For the text-containing cell, return its midpoint in [X, Y] coordinate format. 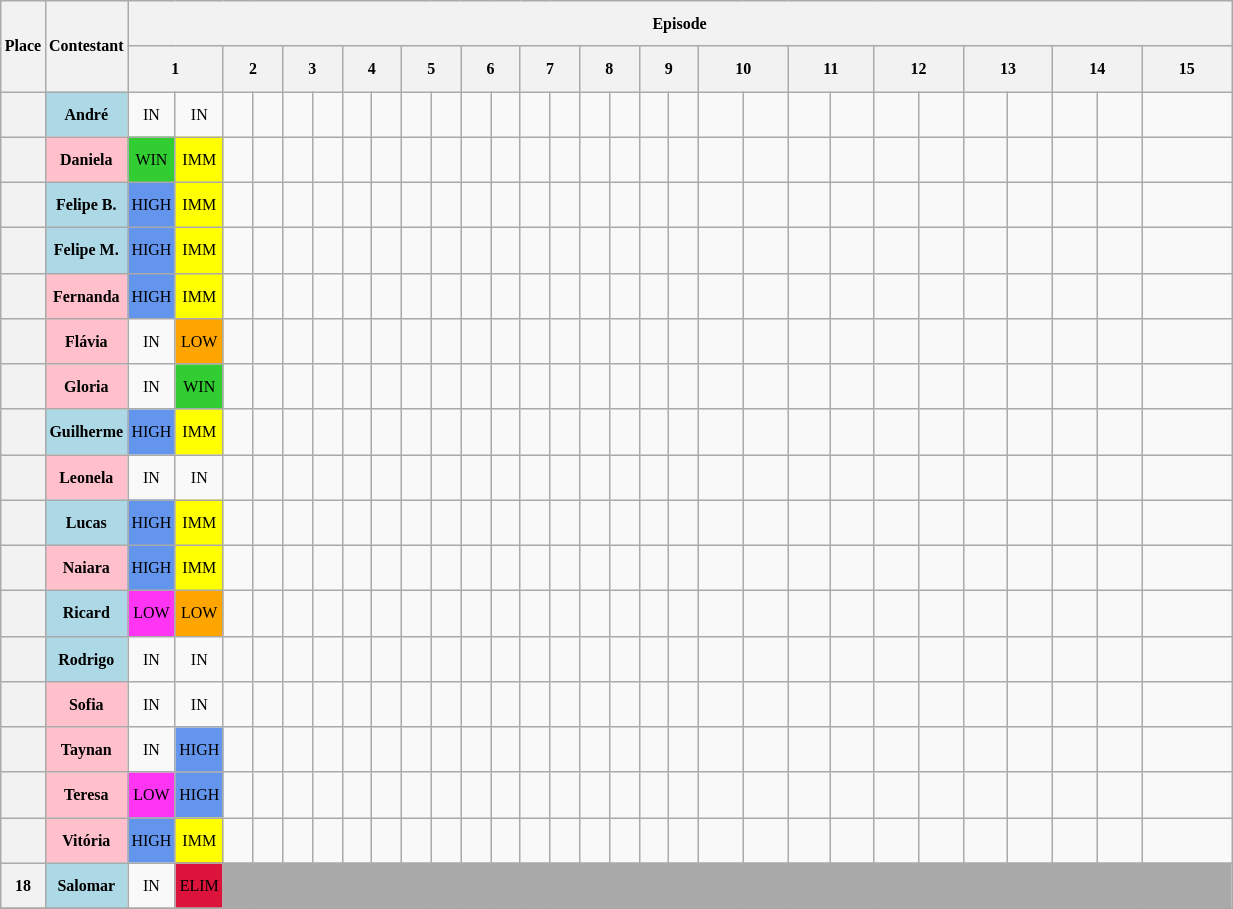
11 [831, 68]
Felipe B. [86, 204]
8 [610, 68]
12 [918, 68]
Taynan [86, 748]
10 [742, 68]
Leonela [86, 476]
Flávia [86, 340]
1 [176, 68]
13 [1008, 68]
Gloria [86, 386]
5 [430, 68]
7 [550, 68]
Felipe M. [86, 250]
Sofia [86, 704]
Salomar [86, 886]
3 [312, 68]
Lucas [86, 522]
15 [1187, 68]
Episode [680, 22]
Fernanda [86, 296]
André [86, 114]
ELIM [199, 886]
Guilherme [86, 432]
Teresa [86, 794]
Place [23, 46]
18 [23, 886]
Rodrigo [86, 658]
6 [490, 68]
2 [252, 68]
14 [1098, 68]
Contestant [86, 46]
Daniela [86, 160]
Ricard [86, 612]
4 [372, 68]
Vitória [86, 840]
Naiara [86, 568]
9 [668, 68]
